Provide the [X, Y] coordinate of the cell's center where the given text is located.  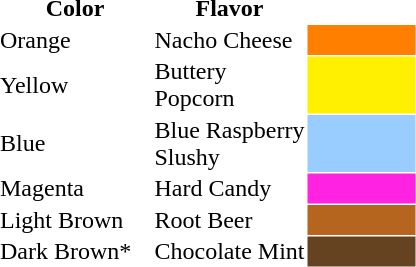
Hard Candy [230, 189]
Root Beer [230, 220]
Blue Raspberry Slushy [230, 144]
Buttery Popcorn [230, 84]
Chocolate Mint [230, 251]
Nacho Cheese [230, 40]
